Output the (x, y) coordinate of the center of the cell containing the given text.  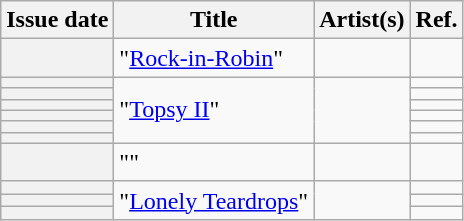
Title (214, 20)
"Lonely Teardrops" (214, 200)
Artist(s) (362, 20)
Issue date (58, 20)
"" (214, 162)
"Topsy II" (214, 110)
"Rock-in-Robin" (214, 58)
Ref. (436, 20)
